From the cell containing the given text, extract its center point as (x, y) coordinate. 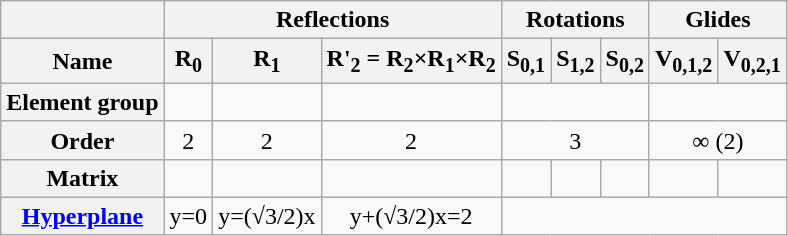
R'2 = R2×R1×R2 (411, 61)
Hyperplane (82, 216)
Rotations (575, 20)
R0 (188, 61)
Name (82, 61)
Element group (82, 102)
y+(√3/2)x=2 (411, 216)
Reflections (332, 20)
y=0 (188, 216)
R1 (267, 61)
y=(√3/2)x (267, 216)
Matrix (82, 178)
V0,2,1 (752, 61)
S0,2 (624, 61)
V0,1,2 (683, 61)
Order (82, 140)
3 (575, 140)
Glides (718, 20)
S0,1 (526, 61)
S1,2 (576, 61)
∞ (2) (718, 140)
